Search for the cell housing the specified text and yield its [x, y] center coordinate. 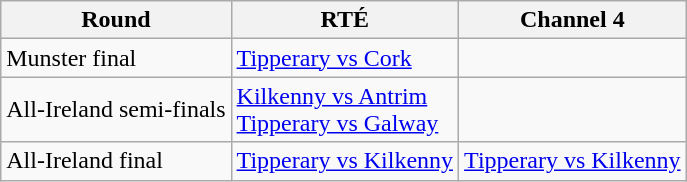
All-Ireland final [116, 161]
Channel 4 [573, 20]
Kilkenny vs AntrimTipperary vs Galway [345, 110]
Munster final [116, 58]
RTÉ [345, 20]
Tipperary vs Cork [345, 58]
All-Ireland semi-finals [116, 110]
Round [116, 20]
